Capture the cell that displays the provided text and extract its (x, y) central coordinate. 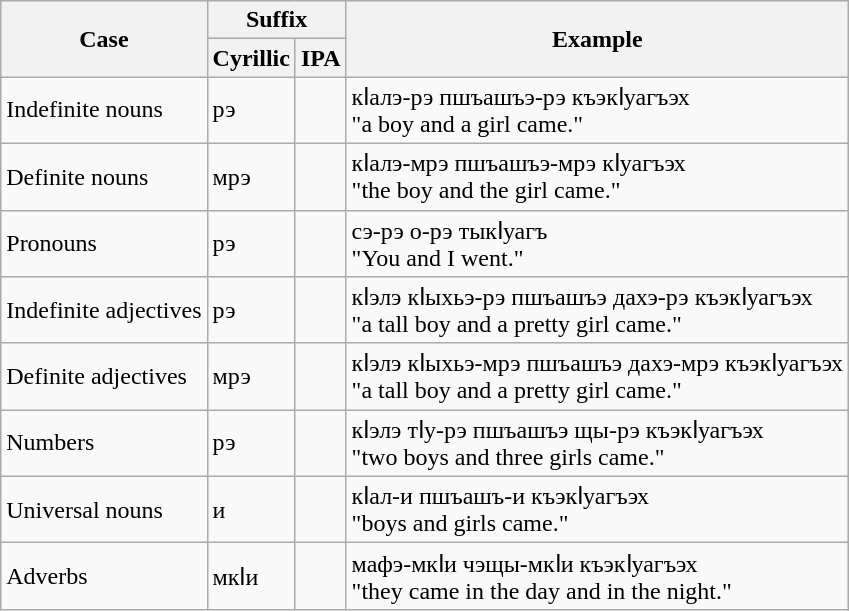
кӏалэ-мрэ пшъашъэ-мрэ кӏуагъэх"the boy and the girl came." (597, 176)
Definite nouns (104, 176)
Numbers (104, 444)
Adverbs (104, 576)
Case (104, 39)
Definite adjectives (104, 376)
мкӏи (251, 576)
Example (597, 39)
Indefinite nouns (104, 110)
кӏэлэ кӏыхьэ-мрэ пшъашъэ дахэ-мрэ къэкӏуагъэх"a tall boy and a pretty girl came." (597, 376)
кӏалэ-рэ пшъашъэ-рэ къэкӏуагъэх"a boy and a girl came." (597, 110)
Suffix (276, 20)
кӏэлэ кӏыхьэ-рэ пшъашъэ дахэ-рэ къэкӏуагъэх"a tall boy and a pretty girl came." (597, 310)
Cyrillic (251, 58)
кӏал-и пшъашъ-и къэкӏуагъэх"boys and girls came." (597, 510)
IPA (320, 58)
Indefinite adjectives (104, 310)
сэ-рэ о-рэ тыкӏуагъ"You and I went." (597, 244)
мафэ-мкӏи чэщы-мкӏи къэкӏуагъэх"they came in the day and in the night." (597, 576)
Pronouns (104, 244)
Universal nouns (104, 510)
и (251, 510)
кӏэлэ тӏу-рэ пшъашъэ щы-рэ къэкӏуагъэх"two boys and three girls came." (597, 444)
